Return the (X, Y) coordinate for the center point of the cell that contains the specified text.  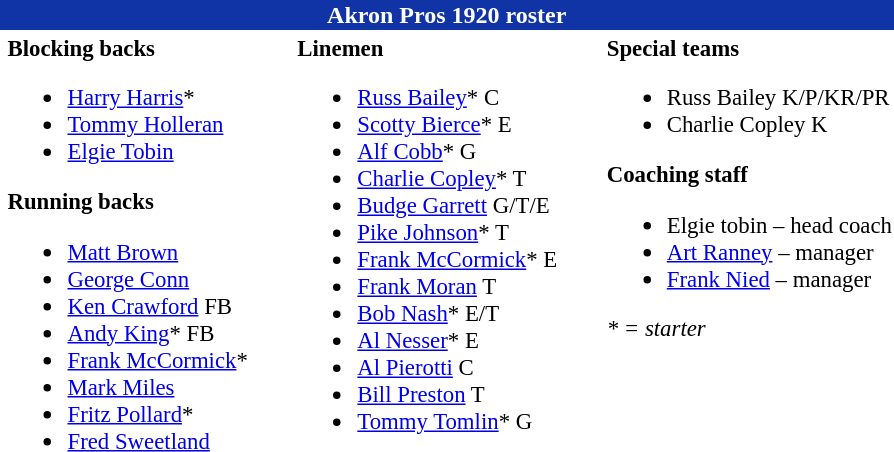
Akron Pros 1920 roster (446, 15)
